Search for the cell housing the specified text and yield its [X, Y] center coordinate. 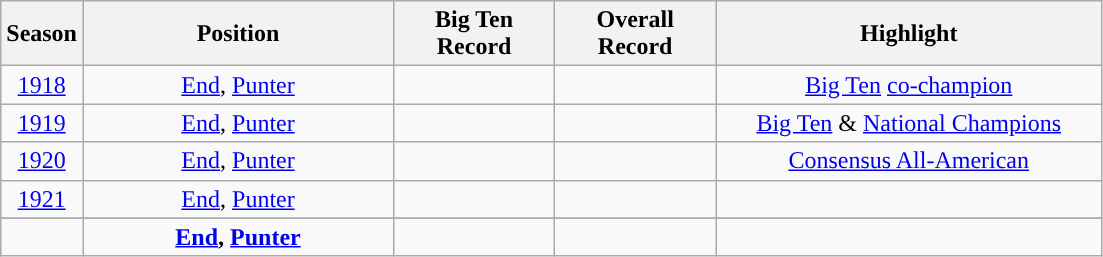
1921 [42, 199]
Big Ten Record [474, 34]
1920 [42, 161]
1918 [42, 85]
Big Ten co-champion [909, 85]
1919 [42, 123]
Consensus All-American [909, 161]
Highlight [909, 34]
Position [238, 34]
Big Ten & National Champions [909, 123]
Overall Record [636, 34]
Season [42, 34]
